Provide the (x, y) coordinate of the cell's center where the given text is located.  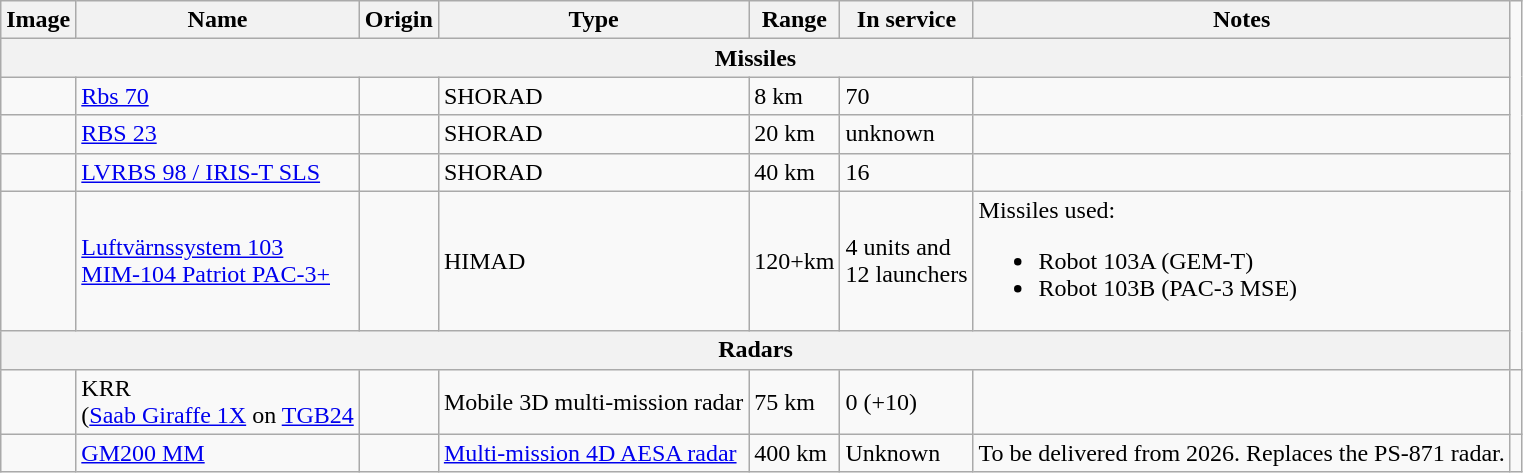
Radars (756, 350)
120+km (794, 261)
Mobile 3D multi-mission radar (593, 402)
KRR(Saab Giraffe 1X on TGB24 (218, 402)
RBS 23 (218, 134)
HIMAD (593, 261)
Origin (398, 20)
Notes (1242, 20)
Type (593, 20)
Image (38, 20)
400 km (794, 453)
8 km (794, 96)
To be delivered from 2026. Replaces the PS-871 radar. (1242, 453)
Missiles used:Robot 103A (GEM-T)Robot 103B (PAC-3 MSE) (1242, 261)
Luftvärnssystem 103MIM-104 Patriot PAC-3+ (218, 261)
16 (906, 172)
Name (218, 20)
70 (906, 96)
GM200 MM (218, 453)
4 units and12 launchers (906, 261)
Multi-mission 4D AESA radar (593, 453)
LVRBS 98 / IRIS-T SLS (218, 172)
In service (906, 20)
40 km (794, 172)
Rbs 70 (218, 96)
unknown (906, 134)
0 (+10) (906, 402)
20 km (794, 134)
Missiles (756, 58)
75 km (794, 402)
Range (794, 20)
Unknown (906, 453)
